Pinpoint the cell where the given text exists, returning its (x, y) midpoint coordinate. 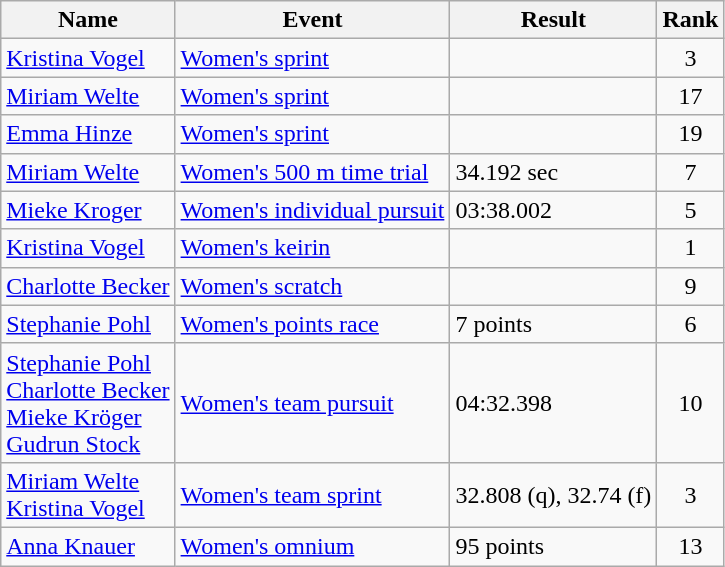
Women's 500 m time trial (312, 172)
95 points (554, 546)
Women's omnium (312, 546)
32.808 (q), 32.74 (f) (554, 494)
Women's individual pursuit (312, 210)
Women's keirin (312, 248)
Stephanie Pohl (88, 324)
13 (690, 546)
Women's points race (312, 324)
7 points (554, 324)
7 (690, 172)
03:38.002 (554, 210)
Charlotte Becker (88, 286)
04:32.398 (554, 402)
Mieke Kroger (88, 210)
Result (554, 20)
6 (690, 324)
19 (690, 134)
34.192 sec (554, 172)
Emma Hinze (88, 134)
Anna Knauer (88, 546)
Miriam WelteKristina Vogel (88, 494)
17 (690, 96)
Women's team pursuit (312, 402)
Event (312, 20)
1 (690, 248)
Women's scratch (312, 286)
Name (88, 20)
9 (690, 286)
10 (690, 402)
5 (690, 210)
Stephanie PohlCharlotte BeckerMieke KrögerGudrun Stock (88, 402)
Women's team sprint (312, 494)
Rank (690, 20)
